Provide the (x, y) coordinate of the cell's center where the given text is located.  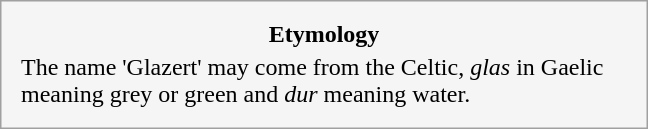
Etymology (324, 35)
The name 'Glazert' may come from the Celtic, glas in Gaelic meaning grey or green and dur meaning water. (324, 80)
